Return [x, y] of the center of cell containing provided text 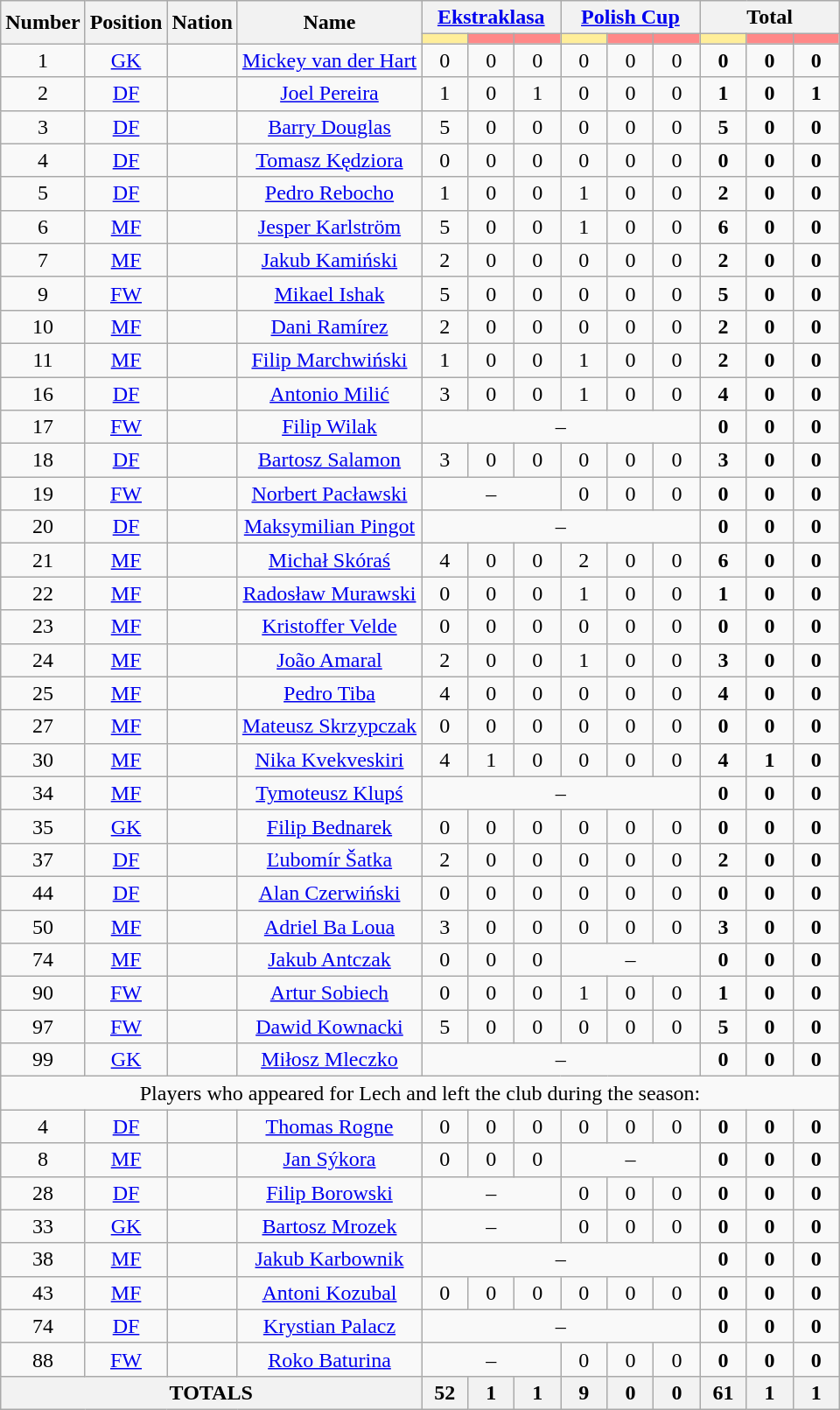
Players who appeared for Lech and left the club during the season: [420, 1093]
Filip Wilak [329, 427]
Pedro Rebocho [329, 193]
Alan Czerwiński [329, 893]
Dani Ramírez [329, 326]
11 [43, 360]
7 [43, 260]
Mikael Ishak [329, 293]
27 [43, 726]
34 [43, 793]
Filip Marchwiński [329, 360]
Position [126, 23]
Michał Skóraś [329, 560]
Mickey van der Hart [329, 60]
52 [444, 1392]
TOTALS [212, 1392]
Maksymilian Pingot [329, 527]
Pedro Tiba [329, 693]
28 [43, 1193]
Miłosz Mleczko [329, 1060]
33 [43, 1226]
Dawid Kownacki [329, 1027]
16 [43, 393]
50 [43, 927]
Ekstraklasa [492, 18]
Number [43, 23]
Antonio Milić [329, 393]
10 [43, 326]
Bartosz Salamon [329, 460]
22 [43, 593]
35 [43, 826]
Adriel Ba Loua [329, 927]
99 [43, 1060]
Roko Baturina [329, 1359]
18 [43, 460]
Jan Sýkora [329, 1160]
Krystian Palacz [329, 1326]
30 [43, 760]
Jesper Karlström [329, 227]
Nation [202, 23]
Antoni Kozubal [329, 1293]
Jakub Antczak [329, 960]
Mateusz Skrzypczak [329, 726]
Filip Bednarek [329, 826]
25 [43, 693]
Kristoffer Velde [329, 627]
Thomas Rogne [329, 1126]
17 [43, 427]
19 [43, 494]
Jakub Karbownik [329, 1259]
Filip Borowski [329, 1193]
Bartosz Mrozek [329, 1226]
Tomasz Kędziora [329, 160]
8 [43, 1160]
43 [43, 1293]
38 [43, 1259]
90 [43, 993]
97 [43, 1027]
Name [329, 23]
Norbert Pacławski [329, 494]
Polish Cup [630, 18]
21 [43, 560]
Ľubomír Šatka [329, 859]
Tymoteusz Klupś [329, 793]
Nika Kvekveskiri [329, 760]
20 [43, 527]
23 [43, 627]
Barry Douglas [329, 127]
Total [770, 18]
37 [43, 859]
61 [723, 1392]
Joel Pereira [329, 94]
88 [43, 1359]
Radosław Murawski [329, 593]
24 [43, 660]
Artur Sobiech [329, 993]
João Amaral [329, 660]
Jakub Kamiński [329, 260]
44 [43, 893]
